Determine the [x, y] coordinate at the center of the cell enclosing the given text.  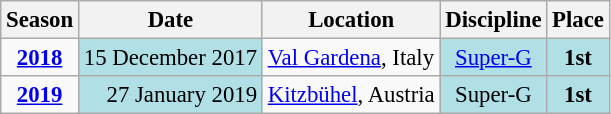
Kitzbühel, Austria [351, 95]
15 December 2017 [170, 58]
Discipline [494, 20]
Location [351, 20]
Date [170, 20]
2019 [40, 95]
Place [578, 20]
Val Gardena, Italy [351, 58]
27 January 2019 [170, 95]
2018 [40, 58]
Season [40, 20]
